Detect which cell encompasses the target text, then output its [X, Y] center coordinate. 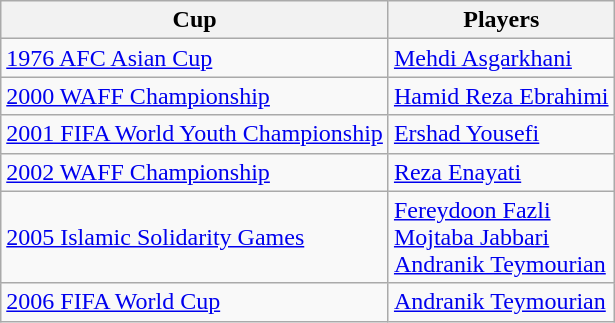
Ershad Yousefi [501, 134]
1976 AFC Asian Cup [195, 58]
2002 WAFF Championship [195, 172]
2000 WAFF Championship [195, 96]
Players [501, 20]
Andranik Teymourian [501, 302]
Cup [195, 20]
Mehdi Asgarkhani [501, 58]
2001 FIFA World Youth Championship [195, 134]
Fereydoon Fazli Mojtaba Jabbari Andranik Teymourian [501, 237]
2005 Islamic Solidarity Games [195, 237]
2006 FIFA World Cup [195, 302]
Hamid Reza Ebrahimi [501, 96]
Reza Enayati [501, 172]
